Capture the cell that displays the provided text and extract its [x, y] central coordinate. 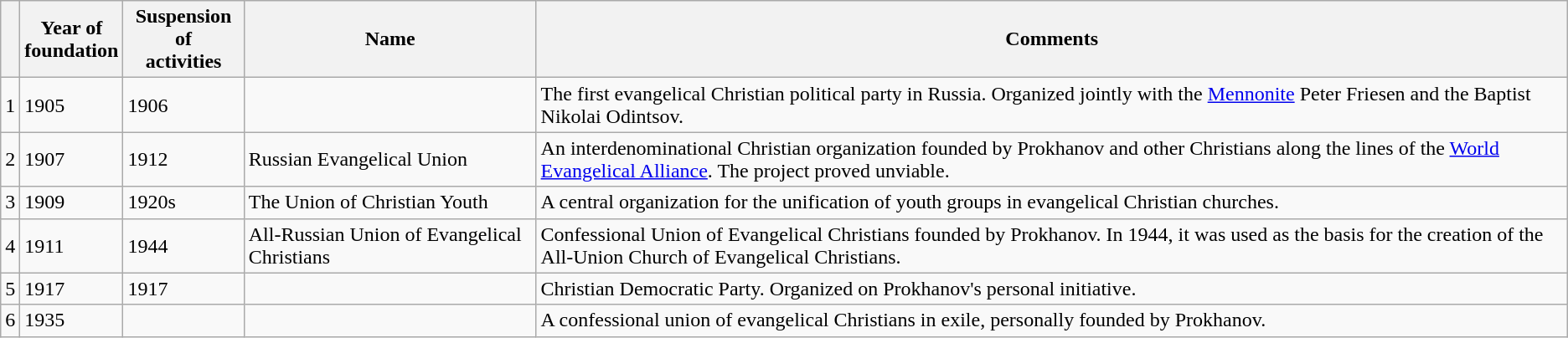
The Union of Christian Youth [390, 202]
3 [10, 202]
Name [390, 39]
1905 [72, 105]
1920s [183, 202]
1907 [72, 159]
1906 [183, 105]
1944 [183, 246]
6 [10, 320]
Suspension ofactivities [183, 39]
1909 [72, 202]
1912 [183, 159]
Comments [1052, 39]
1 [10, 105]
A confessional union of evangelical Christians in exile, personally founded by Prokhanov. [1052, 320]
1911 [72, 246]
4 [10, 246]
The first evangelical Christian political party in Russia. Organized jointly with the Mennonite Peter Friesen and the Baptist Nikolai Odintsov. [1052, 105]
5 [10, 289]
1935 [72, 320]
All-Russian Union of Evangelical Christians [390, 246]
Russian Evangelical Union [390, 159]
A central organization for the unification of youth groups in evangelical Christian churches. [1052, 202]
Year offoundation [72, 39]
Christian Democratic Party. Organized on Prokhanov's personal initiative. [1052, 289]
2 [10, 159]
